Scan for the cell matching the given text and deliver its (x, y) coordinate at center. 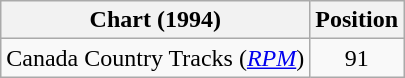
Canada Country Tracks (RPM) (156, 58)
Position (357, 20)
Chart (1994) (156, 20)
91 (357, 58)
